Pinpoint the cell where the given text exists, returning its [x, y] midpoint coordinate. 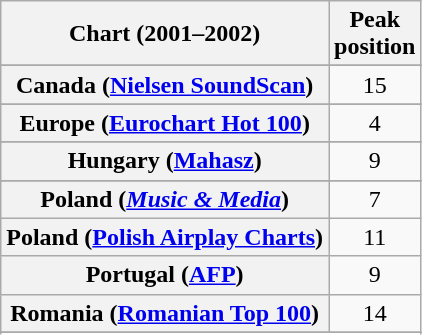
Portugal (AFP) [165, 275]
Europe (Eurochart Hot 100) [165, 123]
Poland (Polish Airplay Charts) [165, 237]
Poland (Music & Media) [165, 199]
Peakposition [375, 34]
11 [375, 237]
Romania (Romanian Top 100) [165, 313]
15 [375, 85]
14 [375, 313]
7 [375, 199]
Hungary (Mahasz) [165, 161]
Canada (Nielsen SoundScan) [165, 85]
4 [375, 123]
Chart (2001–2002) [165, 34]
